Locate the cell with the specified text and output its (X, Y) center coordinate. 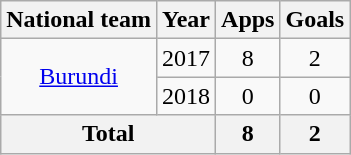
Year (186, 20)
Burundi (79, 77)
Total (108, 134)
Apps (248, 20)
2017 (186, 58)
Goals (315, 20)
2018 (186, 96)
National team (79, 20)
